Output the (X, Y) coordinate of the center of the cell containing the given text.  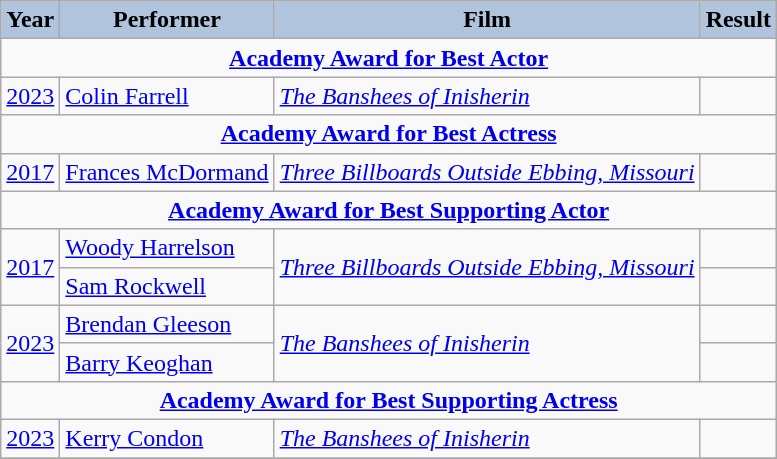
Frances McDormand (167, 172)
Barry Keoghan (167, 362)
Sam Rockwell (167, 286)
Academy Award for Best Actor (389, 58)
Kerry Condon (167, 438)
Academy Award for Best Supporting Actor (389, 210)
Year (30, 20)
Result (738, 20)
Colin Farrell (167, 96)
Woody Harrelson (167, 248)
Academy Award for Best Actress (389, 134)
Performer (167, 20)
Film (487, 20)
Brendan Gleeson (167, 324)
Academy Award for Best Supporting Actress (389, 400)
